Determine the (x, y) coordinate at the center of the cell enclosing the given text.  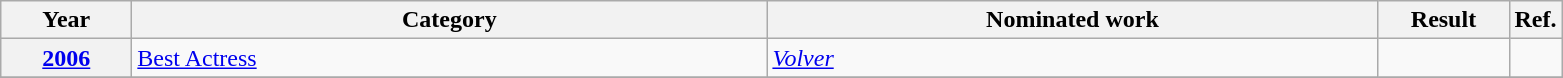
Best Actress (450, 58)
Year (66, 20)
Ref. (1536, 20)
Nominated work (1072, 20)
Category (450, 20)
Result (1444, 20)
2006 (66, 58)
Volver (1072, 58)
